Return the [x, y] coordinate for the center point of the cell that contains the specified text.  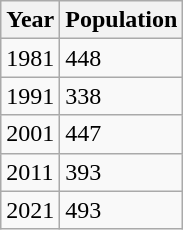
448 [122, 58]
2021 [30, 210]
Year [30, 20]
1981 [30, 58]
493 [122, 210]
2001 [30, 134]
2011 [30, 172]
447 [122, 134]
393 [122, 172]
1991 [30, 96]
338 [122, 96]
Population [122, 20]
